Extract the (x, y) coordinate from the center of the cell holding the provided text.  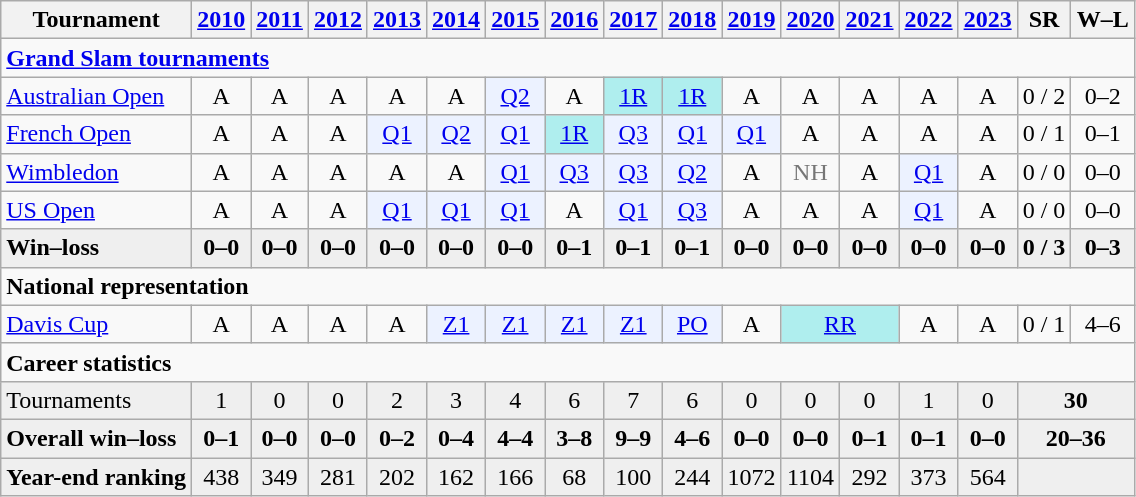
2019 (752, 20)
2011 (280, 20)
NH (810, 172)
1072 (752, 477)
Wimbledon (96, 172)
2 (396, 400)
2014 (456, 20)
30 (1076, 400)
7 (634, 400)
2017 (634, 20)
0 / 3 (1044, 248)
349 (280, 477)
2010 (222, 20)
Davis Cup (96, 324)
0 / 2 (1044, 96)
281 (338, 477)
2022 (928, 20)
W–L (1103, 20)
0–3 (1103, 248)
292 (870, 477)
2013 (396, 20)
Australian Open (96, 96)
National representation (568, 286)
162 (456, 477)
RR (840, 324)
Grand Slam tournaments (568, 58)
PO (692, 324)
3 (456, 400)
Career statistics (568, 362)
244 (692, 477)
2015 (516, 20)
373 (928, 477)
French Open (96, 134)
166 (516, 477)
20–36 (1076, 438)
2018 (692, 20)
2023 (988, 20)
US Open (96, 210)
100 (634, 477)
68 (574, 477)
564 (988, 477)
9–9 (634, 438)
Tournament (96, 20)
2016 (574, 20)
3–8 (574, 438)
2012 (338, 20)
202 (396, 477)
Overall win–loss (96, 438)
Win–loss (96, 248)
1104 (810, 477)
Year-end ranking (96, 477)
2021 (870, 20)
SR (1044, 20)
4–4 (516, 438)
4 (516, 400)
438 (222, 477)
0–4 (456, 438)
2020 (810, 20)
Tournaments (96, 400)
